Identify which cell holds the provided text, then report its (x, y) central coordinate. 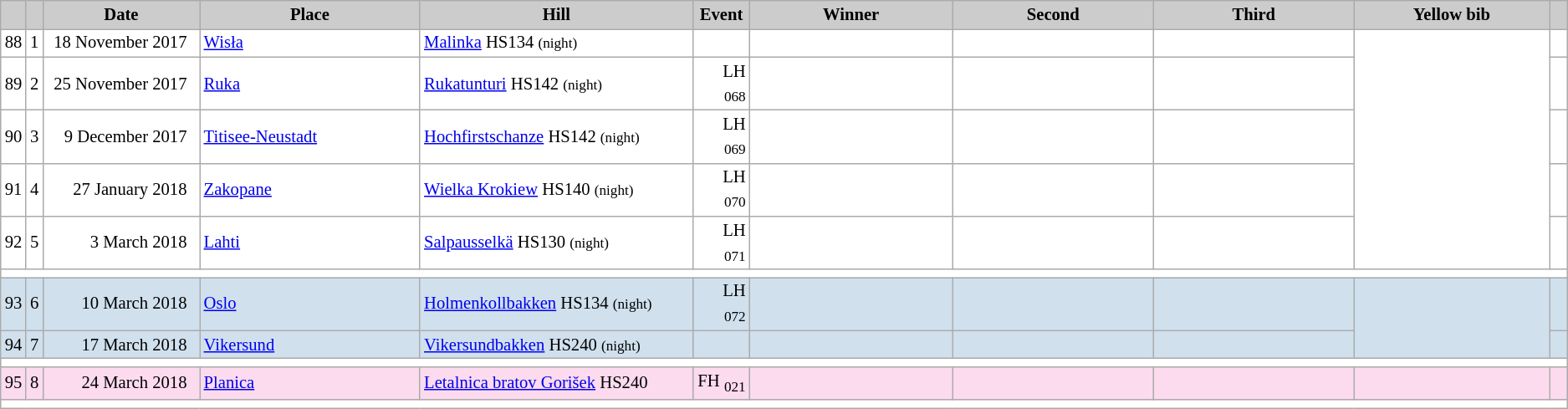
Holmenkollbakken HS134 (night) (556, 303)
Vikersundbakken HS240 (night) (556, 345)
9 December 2017 (120, 135)
17 March 2018 (120, 345)
91 (13, 189)
89 (13, 84)
3 March 2018 (120, 243)
95 (13, 383)
88 (13, 43)
LH 069 (722, 135)
6 (34, 303)
Place (310, 14)
Date (120, 14)
Hill (556, 14)
4 (34, 189)
Lahti (310, 243)
Zakopane (310, 189)
Vikersund (310, 345)
2 (34, 84)
8 (34, 383)
FH 021 (722, 383)
Rukatunturi HS142 (night) (556, 84)
Ruka (310, 84)
Second (1054, 14)
Malinka HS134 (night) (556, 43)
LH 071 (722, 243)
Letalnica bratov Gorišek HS240 (556, 383)
18 November 2017 (120, 43)
1 (34, 43)
Wisła (310, 43)
Wielka Krokiew HS140 (night) (556, 189)
94 (13, 345)
Third (1254, 14)
Oslo (310, 303)
LH 070 (722, 189)
LH 072 (722, 303)
24 March 2018 (120, 383)
Hochfirstschanze HS142 (night) (556, 135)
10 March 2018 (120, 303)
7 (34, 345)
Yellow bib (1452, 14)
Winner (851, 14)
Salpausselkä HS130 (night) (556, 243)
93 (13, 303)
Event (722, 14)
92 (13, 243)
3 (34, 135)
Titisee-Neustadt (310, 135)
25 November 2017 (120, 84)
5 (34, 243)
LH 068 (722, 84)
27 January 2018 (120, 189)
Planica (310, 383)
90 (13, 135)
